Extract the (X, Y) coordinate from the center of the cell holding the provided text.  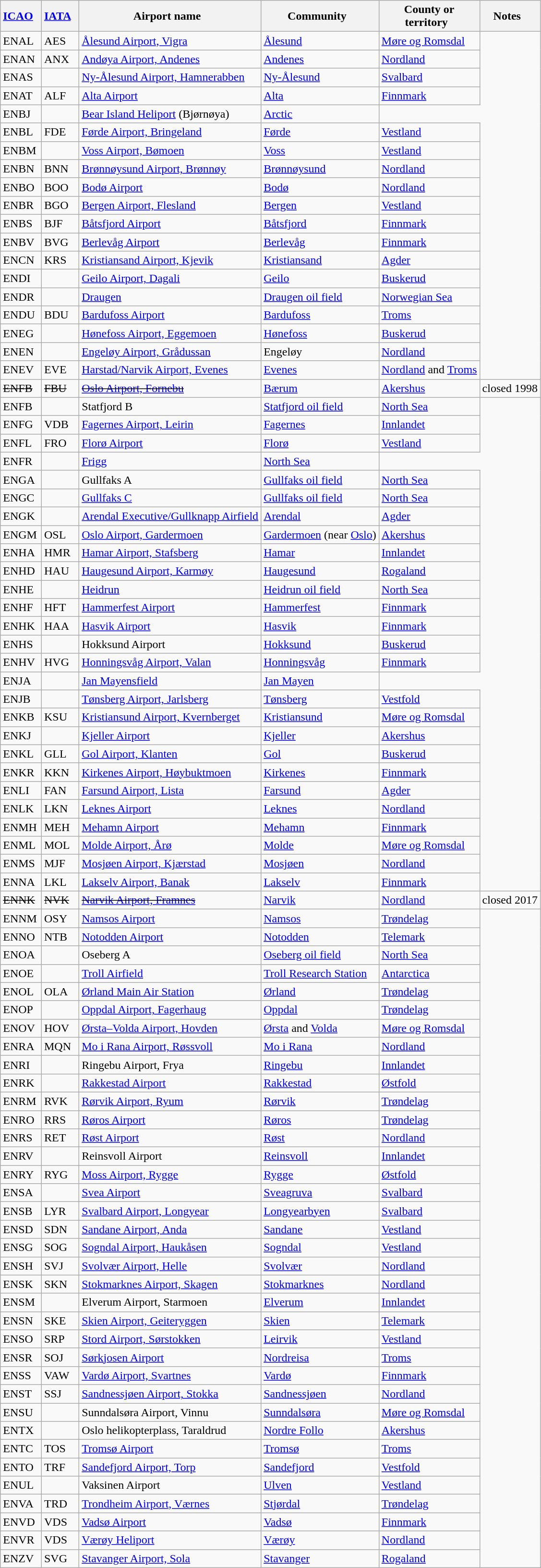
ENRA (21, 1046)
ENKJ (21, 735)
Elverum (320, 1302)
closed 2017 (510, 900)
ENSO (21, 1339)
Svolvær (320, 1266)
Ørsta–Volda Airport, Hovden (170, 1028)
Engeløy Airport, Grådussan (170, 352)
ENSR (21, 1357)
ENJB (21, 699)
Airport name (170, 16)
MEH (60, 827)
Sandane Airport, Anda (170, 1229)
Arendal Executive/Gullknapp Airfield (170, 516)
Oseberg oil field (320, 955)
Ørland (320, 992)
Gol Airport, Klanten (170, 754)
Heidrun (170, 589)
Ny-Ålesund (320, 77)
Røros Airport (170, 1120)
Mehamn Airport (170, 827)
Mosjøen (320, 864)
ENOE (21, 973)
ENML (21, 845)
ENRY (21, 1175)
FBU (60, 388)
Alta (320, 96)
Nordreisa (320, 1357)
ENUL (21, 1485)
Ålesund (320, 41)
Stokmarknes (320, 1284)
RYG (60, 1175)
BOO (60, 187)
Notodden Airport (170, 937)
Antarctica (429, 973)
ENLK (21, 808)
Skien (320, 1321)
Leknes (320, 808)
Rørvik Airport, Ryum (170, 1101)
Narvik (320, 900)
Hasvik Airport (170, 626)
ENDI (21, 279)
ENMH (21, 827)
BVG (60, 242)
EVE (60, 370)
ENHE (21, 589)
Bergen (320, 205)
ENJA (21, 681)
ENHF (21, 608)
Tønsberg Airport, Jarlsberg (170, 699)
Sandane (320, 1229)
ENDU (21, 315)
Nordland and Troms (429, 370)
Gol (320, 754)
Reinsvoll (320, 1156)
KKN (60, 772)
ENSG (21, 1248)
Førde (320, 132)
ENBV (21, 242)
MOL (60, 845)
ENEG (21, 333)
Sogndal (320, 1248)
ENNA (21, 882)
LKL (60, 882)
ENKL (21, 754)
LYR (60, 1211)
RVK (60, 1101)
TRF (60, 1467)
Kirkenes (320, 772)
Røros (320, 1120)
ENVD (21, 1522)
Nordre Follo (320, 1431)
AES (60, 41)
Sørkjosen Airport (170, 1357)
Notodden (320, 937)
Bodø (320, 187)
Mehamn (320, 827)
Mo i Rana (320, 1046)
HAA (60, 626)
Community (320, 16)
Mosjøen Airport, Kjærstad (170, 864)
Engeløy (320, 352)
Stavanger (320, 1558)
SSJ (60, 1394)
Båtsfjord (320, 223)
Kirkenes Airport, Høybuktmoen (170, 772)
ENOL (21, 992)
Berlevåg (320, 242)
ENFR (21, 461)
Namsos Airport (170, 919)
Voss Airport, Bømoen (170, 150)
Brønnøysund (320, 169)
Vardø (320, 1375)
ENKB (21, 717)
ENOP (21, 1010)
TRD (60, 1504)
Røst Airport (170, 1138)
Andøya Airport, Andenes (170, 59)
ENRO (21, 1120)
Svalbard Airport, Longyear (170, 1211)
Kristiansund (320, 717)
SKE (60, 1321)
ENSH (21, 1266)
Sogndal Airport, Haukåsen (170, 1248)
Oseberg A (170, 955)
ENEV (21, 370)
ENGM (21, 535)
Narvik Airport, Framnes (170, 900)
Gardermoen (near Oslo) (320, 535)
HOV (60, 1028)
Reinsvoll Airport (170, 1156)
Trondheim Airport, Værnes (170, 1504)
Norwegian Sea (429, 297)
SOJ (60, 1357)
ANX (60, 59)
Kjeller (320, 735)
RET (60, 1138)
Troll Airfield (170, 973)
Farsund Airport, Lista (170, 790)
Draugen oil field (320, 297)
ENHK (21, 626)
ENRS (21, 1138)
Arctic (320, 114)
Statfjord oil field (320, 406)
Vadsø (320, 1522)
Sandefjord (320, 1467)
Sandefjord Airport, Torp (170, 1467)
Førde Airport, Bringeland (170, 132)
ENSB (21, 1211)
Frigg (170, 461)
ENGC (21, 498)
Lakselv (320, 882)
Bear Island Heliport (Bjørnøya) (170, 114)
FRO (60, 443)
Molde Airport, Årø (170, 845)
Stavanger Airport, Sola (170, 1558)
FAN (60, 790)
ENFL (21, 443)
Sveagruva (320, 1193)
ENRV (21, 1156)
Haugesund (320, 571)
Fagernes Airport, Leirin (170, 425)
Hamar Airport, Stafsberg (170, 553)
Gullfaks A (170, 479)
ENHS (21, 644)
ENFG (21, 425)
Oslo helikopterplass, Taraldrud (170, 1431)
GLL (60, 754)
ENRK (21, 1083)
BDU (60, 315)
Tromsø Airport (170, 1449)
Elverum Airport, Starmoen (170, 1302)
ENHV (21, 662)
Oppdal (320, 1010)
ENSN (21, 1321)
ENVR (21, 1540)
RRS (60, 1120)
Honningsvåg (320, 662)
Oslo Airport, Fornebu (170, 388)
Kristiansand (320, 260)
ENMS (21, 864)
ENDR (21, 297)
Sandnessjøen (320, 1394)
HAU (60, 571)
BGO (60, 205)
Tønsberg (320, 699)
Berlevåg Airport (170, 242)
Sunndalsøra Airport, Vinnu (170, 1412)
Evenes (320, 370)
ENTC (21, 1449)
Bærum (320, 388)
Harstad/Narvik Airport, Evenes (170, 370)
Draugen (170, 297)
ENAL (21, 41)
OSL (60, 535)
ENEN (21, 352)
ENBL (21, 132)
Alta Airport (170, 96)
OLA (60, 992)
Andenes (320, 59)
Sunndalsøra (320, 1412)
Namsos (320, 919)
MJF (60, 864)
SVG (60, 1558)
ENAN (21, 59)
Vaksinen Airport (170, 1485)
Fagernes (320, 425)
Hønefoss (320, 333)
KSU (60, 717)
KRS (60, 260)
SVJ (60, 1266)
IATA (60, 16)
SOG (60, 1248)
County orterritory (429, 16)
Svolvær Airport, Helle (170, 1266)
ENTO (21, 1467)
MQN (60, 1046)
Ørsta and Volda (320, 1028)
ALF (60, 96)
Rakkestad Airport (170, 1083)
Heidrun oil field (320, 589)
Sandnessjøen Airport, Stokka (170, 1394)
ENNO (21, 937)
Kristiansund Airport, Kvernberget (170, 717)
BJF (60, 223)
Røst (320, 1138)
ENSK (21, 1284)
ENHA (21, 553)
Statfjord B (170, 406)
Mo i Rana Airport, Røssvoll (170, 1046)
SKN (60, 1284)
Florø Airport (170, 443)
Kjeller Airport (170, 735)
ENSS (21, 1375)
ENBO (21, 187)
Hokksund (320, 644)
VAW (60, 1375)
Ulven (320, 1485)
Skien Airport, Geiteryggen (170, 1321)
ENBS (21, 223)
Ringebu (320, 1065)
Båtsfjord Airport (170, 223)
Kristiansand Airport, Kjevik (170, 260)
Bardufoss Airport (170, 315)
Geilo Airport, Dagali (170, 279)
Rørvik (320, 1101)
FDE (60, 132)
ENRI (21, 1065)
ENAS (21, 77)
Stokmarknes Airport, Skagen (170, 1284)
Svea Airport (170, 1193)
VDB (60, 425)
ENZV (21, 1558)
Værøy (320, 1540)
Hasvik (320, 626)
ICAO (21, 16)
Værøy Heliport (170, 1540)
ENBR (21, 205)
NVK (60, 900)
Bergen Airport, Flesland (170, 205)
Jan Mayen (320, 681)
Lakselv Airport, Banak (170, 882)
LKN (60, 808)
ENRM (21, 1101)
ENHD (21, 571)
Gullfaks C (170, 498)
ENTX (21, 1431)
Longyearbyen (320, 1211)
ENKR (21, 772)
Bodø Airport (170, 187)
Arendal (320, 516)
HMR (60, 553)
ENOV (21, 1028)
ENGK (21, 516)
TOS (60, 1449)
Stjørdal (320, 1504)
ENVA (21, 1504)
Geilo (320, 279)
Vadsø Airport (170, 1522)
BNN (60, 169)
Ålesund Airport, Vigra (170, 41)
ENOA (21, 955)
ENSU (21, 1412)
Haugesund Airport, Karmøy (170, 571)
ENNM (21, 919)
Brønnøysund Airport, Brønnøy (170, 169)
Leknes Airport (170, 808)
Moss Airport, Rygge (170, 1175)
Florø (320, 443)
SDN (60, 1229)
Hammerfest Airport (170, 608)
Hokksund Airport (170, 644)
ENSM (21, 1302)
Tromsø (320, 1449)
Honningsvåg Airport, Valan (170, 662)
SRP (60, 1339)
Rygge (320, 1175)
Hønefoss Airport, Eggemoen (170, 333)
Rakkestad (320, 1083)
ENNK (21, 900)
Hammerfest (320, 608)
NTB (60, 937)
Bardufoss (320, 315)
Notes (510, 16)
Troll Research Station (320, 973)
ENGA (21, 479)
Leirvik (320, 1339)
ENBN (21, 169)
Ringebu Airport, Frya (170, 1065)
Oslo Airport, Gardermoen (170, 535)
Stord Airport, Sørstokken (170, 1339)
ENLI (21, 790)
ENST (21, 1394)
Hamar (320, 553)
Voss (320, 150)
ENCN (21, 260)
Jan Mayensfield (170, 681)
closed 1998 (510, 388)
Oppdal Airport, Fagerhaug (170, 1010)
Ny-Ålesund Airport, Hamnerabben (170, 77)
ENBM (21, 150)
ENAT (21, 96)
Farsund (320, 790)
HFT (60, 608)
OSY (60, 919)
HVG (60, 662)
ENBJ (21, 114)
Ørland Main Air Station (170, 992)
Vardø Airport, Svartnes (170, 1375)
ENSD (21, 1229)
ENSA (21, 1193)
Molde (320, 845)
